For the text-containing cell, return its midpoint in [X, Y] coordinate format. 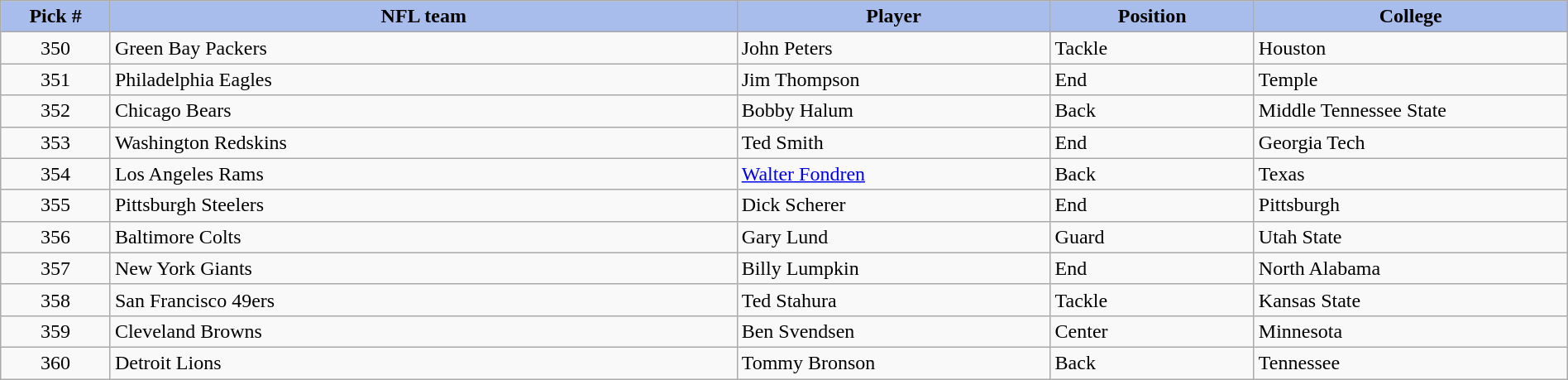
Ben Svendsen [893, 331]
Gary Lund [893, 237]
Ted Smith [893, 142]
358 [56, 300]
351 [56, 79]
350 [56, 48]
NFL team [423, 17]
Chicago Bears [423, 111]
Detroit Lions [423, 363]
College [1411, 17]
360 [56, 363]
Ted Stahura [893, 300]
Washington Redskins [423, 142]
Middle Tennessee State [1411, 111]
John Peters [893, 48]
Player [893, 17]
Texas [1411, 174]
357 [56, 268]
Minnesota [1411, 331]
Pittsburgh Steelers [423, 205]
Cleveland Browns [423, 331]
Georgia Tech [1411, 142]
Kansas State [1411, 300]
North Alabama [1411, 268]
New York Giants [423, 268]
Tennessee [1411, 363]
Philadelphia Eagles [423, 79]
Center [1152, 331]
359 [56, 331]
Temple [1411, 79]
Green Bay Packers [423, 48]
Tommy Bronson [893, 363]
Bobby Halum [893, 111]
Dick Scherer [893, 205]
Pick # [56, 17]
Houston [1411, 48]
355 [56, 205]
Guard [1152, 237]
Utah State [1411, 237]
Pittsburgh [1411, 205]
353 [56, 142]
Position [1152, 17]
San Francisco 49ers [423, 300]
Los Angeles Rams [423, 174]
Baltimore Colts [423, 237]
354 [56, 174]
Jim Thompson [893, 79]
356 [56, 237]
Billy Lumpkin [893, 268]
Walter Fondren [893, 174]
352 [56, 111]
